For the text-containing cell, return its midpoint in (X, Y) coordinate format. 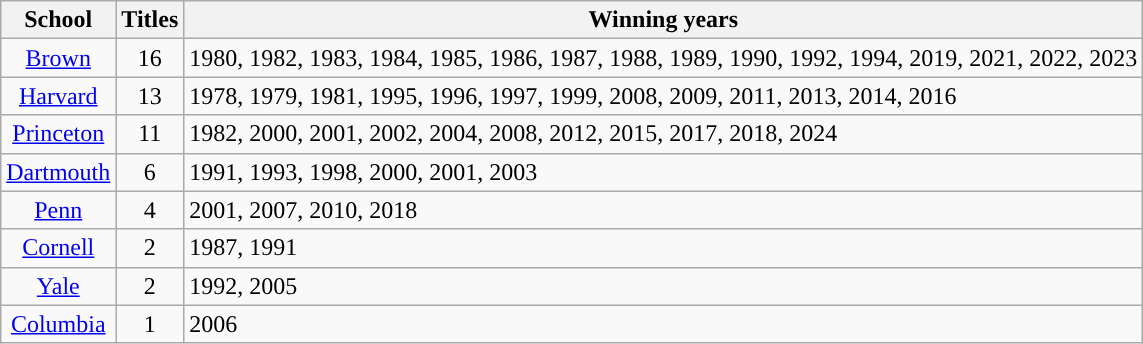
1 (150, 324)
1987, 1991 (664, 248)
1980, 1982, 1983, 1984, 1985, 1986, 1987, 1988, 1989, 1990, 1992, 1994, 2019, 2021, 2022, 2023 (664, 58)
1978, 1979, 1981, 1995, 1996, 1997, 1999, 2008, 2009, 2011, 2013, 2014, 2016 (664, 96)
Columbia (58, 324)
Brown (58, 58)
2006 (664, 324)
2001, 2007, 2010, 2018 (664, 210)
Yale (58, 286)
6 (150, 172)
Dartmouth (58, 172)
Harvard (58, 96)
16 (150, 58)
Princeton (58, 134)
Titles (150, 20)
1982, 2000, 2001, 2002, 2004, 2008, 2012, 2015, 2017, 2018, 2024 (664, 134)
Cornell (58, 248)
School (58, 20)
1991, 1993, 1998, 2000, 2001, 2003 (664, 172)
Winning years (664, 20)
13 (150, 96)
4 (150, 210)
1992, 2005 (664, 286)
Penn (58, 210)
11 (150, 134)
